Search for the cell housing the specified text and yield its (x, y) center coordinate. 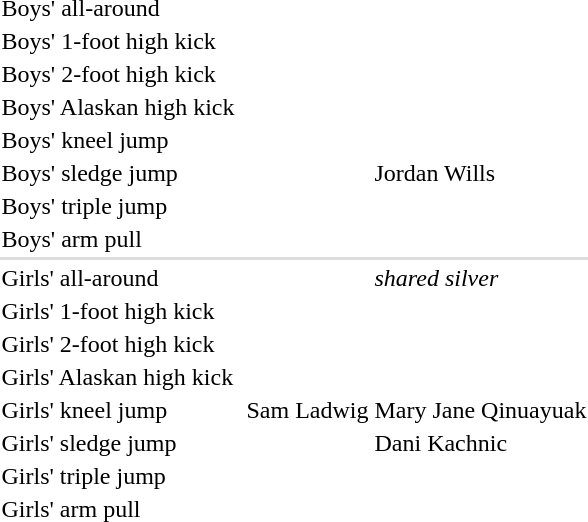
Dani Kachnic (480, 443)
Girls' triple jump (118, 476)
Boys' kneel jump (118, 140)
Girls' all-around (118, 278)
Jordan Wills (480, 173)
Boys' sledge jump (118, 173)
Boys' 2-foot high kick (118, 74)
Boys' triple jump (118, 206)
Boys' arm pull (118, 239)
Girls' 2-foot high kick (118, 344)
Sam Ladwig (308, 410)
Boys' 1-foot high kick (118, 41)
Girls' Alaskan high kick (118, 377)
Mary Jane Qinuayuak (480, 410)
Girls' 1-foot high kick (118, 311)
shared silver (480, 278)
Girls' sledge jump (118, 443)
Girls' kneel jump (118, 410)
Boys' Alaskan high kick (118, 107)
